Extract the (x, y) coordinate from the center of the cell holding the provided text.  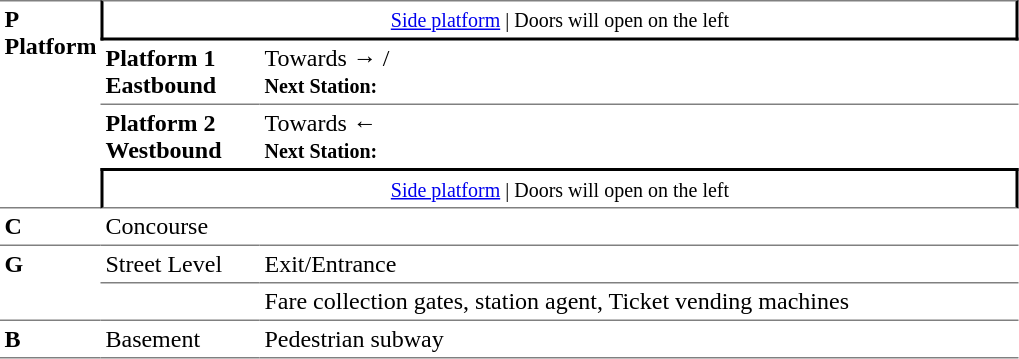
G (50, 282)
Basement (180, 340)
Street Level (180, 264)
PPlatform (50, 104)
Exit/Entrance (640, 264)
Concourse (180, 226)
Towards ← Next Station: (640, 136)
B (50, 340)
Fare collection gates, station agent, Ticket vending machines (640, 303)
Platform 2Westbound (180, 136)
Platform 1Eastbound (180, 72)
Towards → / Next Station: (640, 72)
C (50, 226)
Pedestrian subway (640, 340)
